Detect which cell encompasses the target text, then output its [x, y] center coordinate. 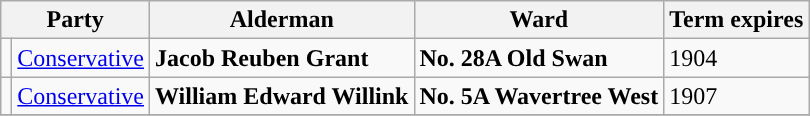
No. 5A Wavertree West [539, 96]
No. 28A Old Swan [539, 58]
William Edward Willink [282, 96]
Term expires [736, 20]
1907 [736, 96]
Jacob Reuben Grant [282, 58]
1904 [736, 58]
Ward [539, 20]
Party [76, 20]
Alderman [282, 20]
